Extract the (X, Y) coordinate from the center of the cell holding the provided text.  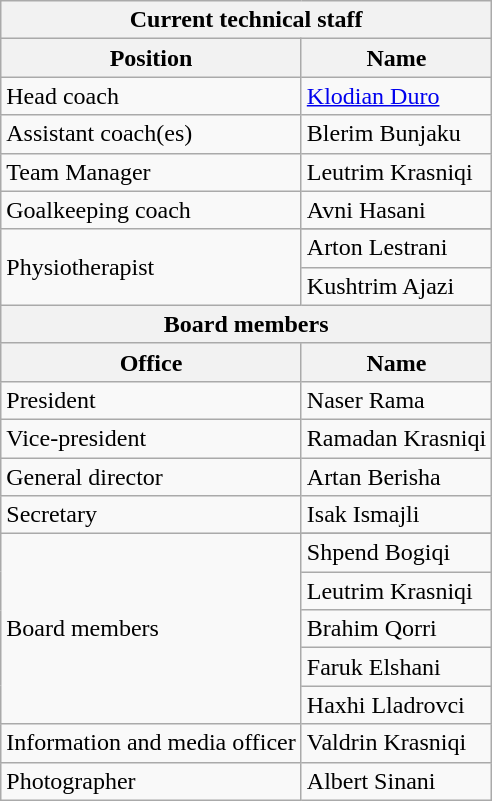
Albert Sinani (396, 781)
Faruk Elshani (396, 667)
Valdrin Krasniqi (396, 743)
Office (152, 362)
President (152, 400)
Klodian Duro (396, 96)
Artan Berisha (396, 477)
Naser Rama (396, 400)
Isak Ismajli (396, 515)
Blerim Bunjaku (396, 134)
Vice-president (152, 438)
Photographer (152, 781)
Arton Lestrani (396, 248)
Team Manager (152, 172)
Brahim Qorri (396, 629)
General director (152, 477)
Position (152, 58)
Shpend Bogiqi (396, 553)
Physiotherapist (152, 267)
Goalkeeping coach (152, 210)
Avni Hasani (396, 210)
Ramadan Krasniqi (396, 438)
Secretary (152, 515)
Head coach (152, 96)
Assistant coach(es) (152, 134)
Information and media officer (152, 743)
Current technical staff (246, 20)
Kushtrim Ajazi (396, 286)
Haxhi Lladrovci (396, 705)
